Return the [x, y] coordinate for the center point of the cell that contains the specified text.  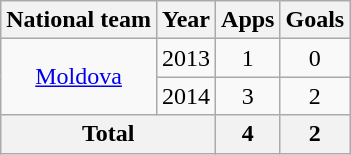
Total [108, 134]
2013 [186, 58]
Year [186, 20]
1 [248, 58]
2014 [186, 96]
Apps [248, 20]
Moldova [79, 77]
Goals [315, 20]
National team [79, 20]
0 [315, 58]
4 [248, 134]
3 [248, 96]
